Determine the [X, Y] coordinate at the center of the cell enclosing the given text.  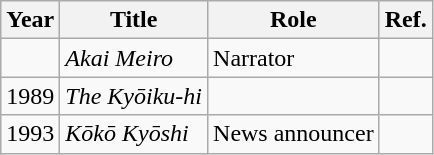
Akai Meiro [134, 58]
The Kyōiku-hi [134, 96]
Role [294, 20]
1993 [30, 134]
Ref. [406, 20]
Kōkō Kyōshi [134, 134]
News announcer [294, 134]
Narrator [294, 58]
Year [30, 20]
Title [134, 20]
1989 [30, 96]
